Identify which cell holds the provided text, then report its (X, Y) central coordinate. 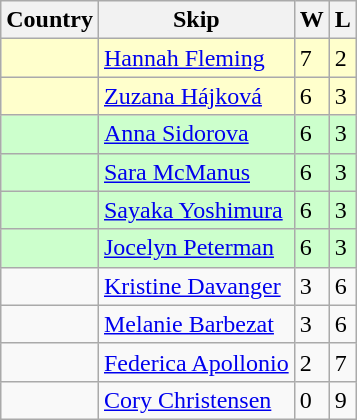
Jocelyn Peterman (196, 248)
9 (342, 400)
Cory Christensen (196, 400)
Hannah Fleming (196, 58)
Anna Sidorova (196, 134)
L (342, 20)
W (312, 20)
Country (50, 20)
0 (312, 400)
Federica Apollonio (196, 362)
Sayaka Yoshimura (196, 210)
Zuzana Hájková (196, 96)
Skip (196, 20)
Sara McManus (196, 172)
Kristine Davanger (196, 286)
Melanie Barbezat (196, 324)
